Capture the cell that displays the provided text and extract its (x, y) central coordinate. 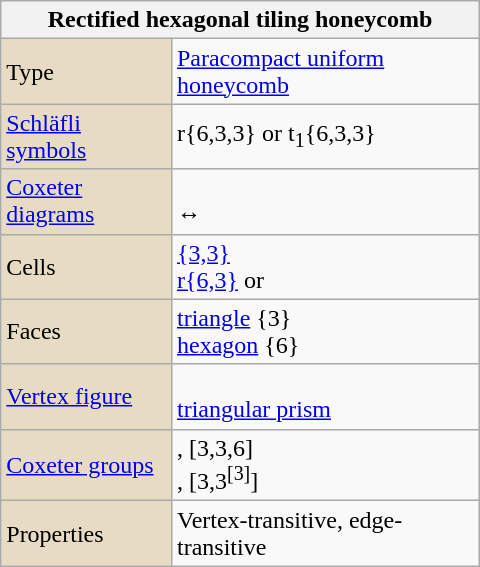
r{6,3,3} or t1{6,3,3} (325, 136)
Rectified hexagonal tiling honeycomb (240, 20)
Cells (86, 266)
↔ (325, 202)
Properties (86, 534)
Schläfli symbols (86, 136)
triangular prism (325, 396)
triangle {3}hexagon {6} (325, 332)
Faces (86, 332)
Vertex-transitive, edge-transitive (325, 534)
Coxeter groups (86, 465)
{3,3} r{6,3} or (325, 266)
Coxeter diagrams (86, 202)
, [3,3,6], [3,3[3]] (325, 465)
Vertex figure (86, 396)
Paracompact uniform honeycomb (325, 72)
Type (86, 72)
